Provide the (x, y) coordinate of the cell's center where the given text is located.  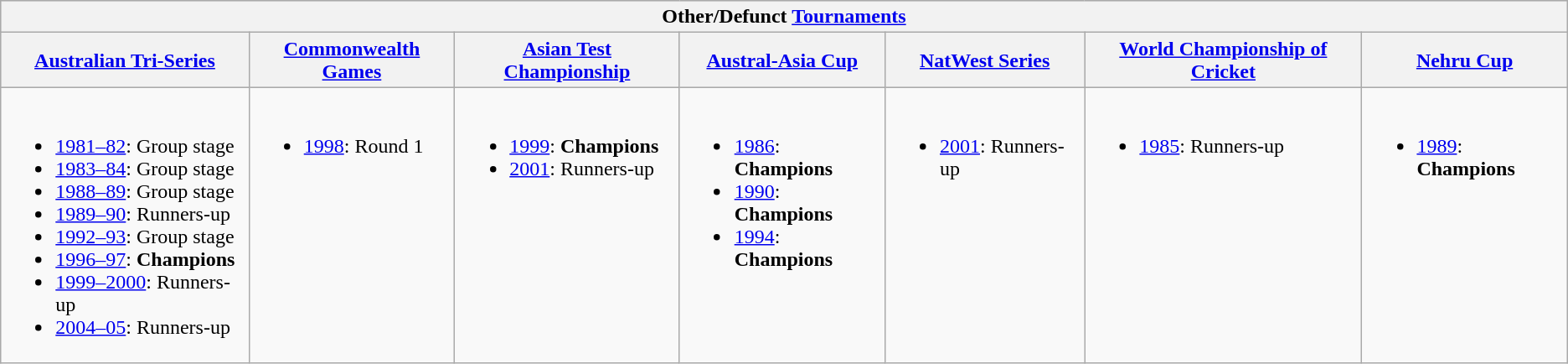
1985: Runners-up (1223, 225)
Commonwealth Games (352, 60)
Austral-Asia Cup (782, 60)
1986: Champions 1990: Champions 1994: Champions (782, 225)
1989: Champions (1464, 225)
2001: Runners-up (984, 225)
Nehru Cup (1464, 60)
World Championship of Cricket (1223, 60)
Australian Tri-Series (125, 60)
NatWest Series (984, 60)
1999: Champions 2001: Runners-up (567, 225)
Asian Test Championship (567, 60)
Other/Defunct Tournaments (784, 17)
1998: Round 1 (352, 225)
